Extract the (x, y) coordinate from the center of the cell holding the provided text.  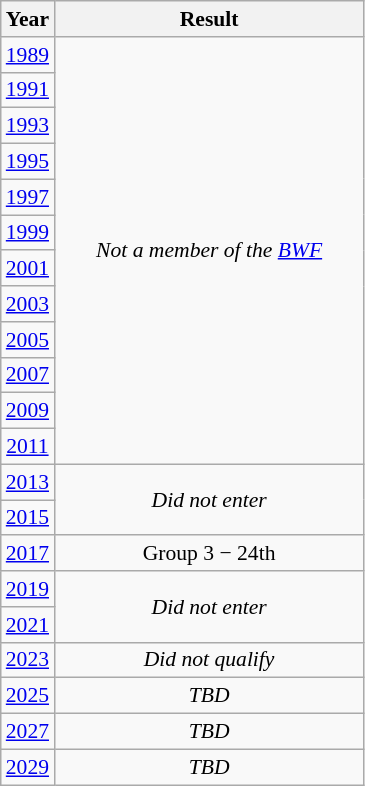
Did not qualify (209, 660)
2017 (28, 554)
Year (28, 19)
2021 (28, 625)
1995 (28, 162)
Not a member of the BWF (209, 251)
2025 (28, 696)
1999 (28, 233)
2007 (28, 375)
2023 (28, 660)
2009 (28, 411)
2011 (28, 447)
2001 (28, 269)
1989 (28, 55)
1997 (28, 197)
Result (209, 19)
2029 (28, 767)
2015 (28, 518)
2013 (28, 482)
2005 (28, 340)
1993 (28, 126)
Group 3 − 24th (209, 554)
2019 (28, 589)
1991 (28, 90)
2003 (28, 304)
2027 (28, 732)
